Return the [X, Y] coordinate for the center point of the cell that contains the specified text.  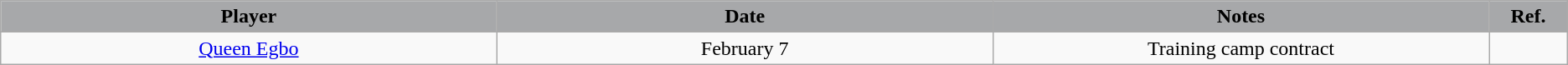
Date [745, 17]
Player [249, 17]
Training camp contract [1240, 48]
Queen Egbo [249, 48]
Notes [1240, 17]
February 7 [745, 48]
Ref. [1529, 17]
